Extract the (x, y) coordinate from the center of the cell holding the provided text.  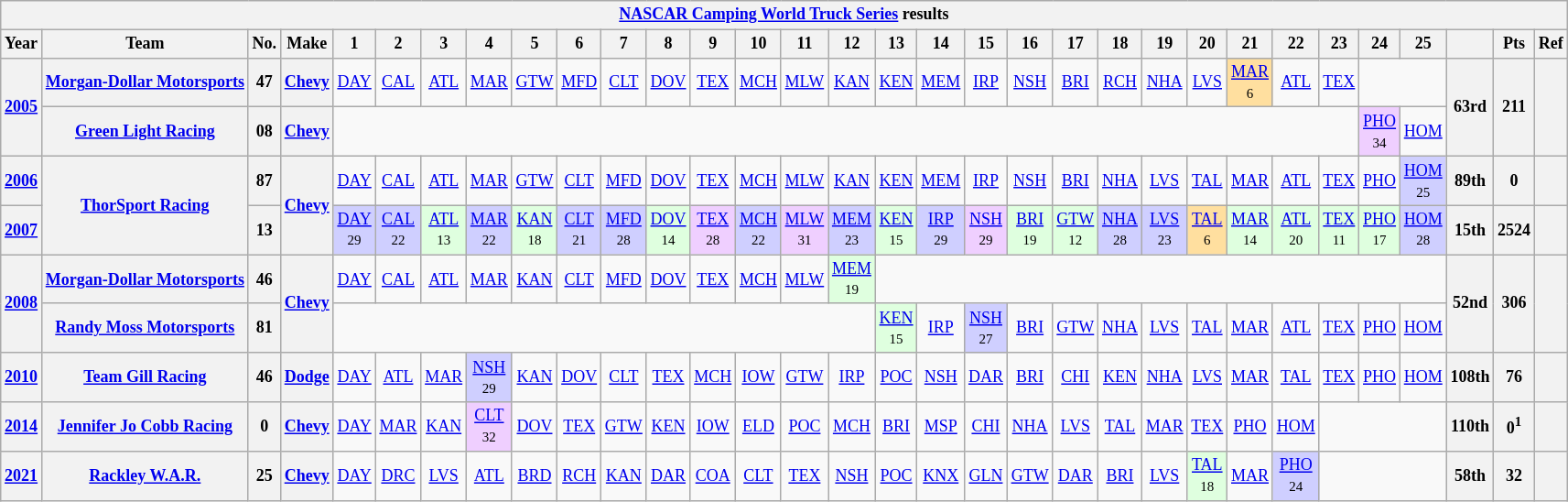
2014 (22, 427)
COA (713, 475)
MAR22 (489, 230)
211 (1514, 106)
MCH22 (759, 230)
52nd (1470, 304)
TAL6 (1207, 230)
6 (579, 44)
08 (264, 132)
14 (941, 44)
2008 (22, 304)
PHO24 (1296, 475)
MFD28 (624, 230)
Randy Moss Motorsports (145, 328)
4 (489, 44)
63rd (1470, 106)
76 (1514, 377)
ATL20 (1296, 230)
5 (535, 44)
TAL18 (1207, 475)
23 (1339, 44)
Dodge (307, 377)
HOM28 (1422, 230)
ELD (759, 427)
MLW31 (804, 230)
No. (264, 44)
108th (1470, 377)
18 (1120, 44)
8 (668, 44)
TEX11 (1339, 230)
58th (1470, 475)
ThorSport Racing (145, 205)
NSH27 (987, 328)
81 (264, 328)
Jennifer Jo Cobb Racing (145, 427)
Green Light Racing (145, 132)
2005 (22, 106)
Year (22, 44)
3 (444, 44)
24 (1380, 44)
BRD (535, 475)
DOV14 (668, 230)
Team Gill Racing (145, 377)
KAN18 (535, 230)
110th (1470, 427)
2007 (22, 230)
MAR6 (1250, 82)
21 (1250, 44)
GLN (987, 475)
HOM25 (1422, 180)
IRP29 (941, 230)
2010 (22, 377)
15 (987, 44)
2 (398, 44)
PHO34 (1380, 132)
20 (1207, 44)
89th (1470, 180)
1 (354, 44)
7 (624, 44)
12 (852, 44)
KNX (941, 475)
32 (1514, 475)
LVS23 (1164, 230)
2524 (1514, 230)
MEM23 (852, 230)
Pts (1514, 44)
GTW12 (1076, 230)
CLT21 (579, 230)
CLT32 (489, 427)
01 (1514, 427)
2006 (22, 180)
11 (804, 44)
TEX28 (713, 230)
17 (1076, 44)
10 (759, 44)
Make (307, 44)
Ref (1551, 44)
PHO17 (1380, 230)
306 (1514, 304)
MSP (941, 427)
2021 (22, 475)
22 (1296, 44)
47 (264, 82)
DRC (398, 475)
Team (145, 44)
MEM19 (852, 279)
ATL13 (444, 230)
NHA28 (1120, 230)
16 (1030, 44)
87 (264, 180)
Rackley W.A.R. (145, 475)
DAY29 (354, 230)
CAL22 (398, 230)
MAR14 (1250, 230)
15th (1470, 230)
BRI19 (1030, 230)
19 (1164, 44)
9 (713, 44)
NASCAR Camping World Truck Series results (784, 15)
